Output the [X, Y] coordinate of the center of the cell containing the given text.  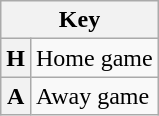
Key [80, 20]
H [16, 58]
Home game [94, 58]
A [16, 96]
Away game [94, 96]
